Return the (X, Y) coordinate for the center point of the cell that contains the specified text.  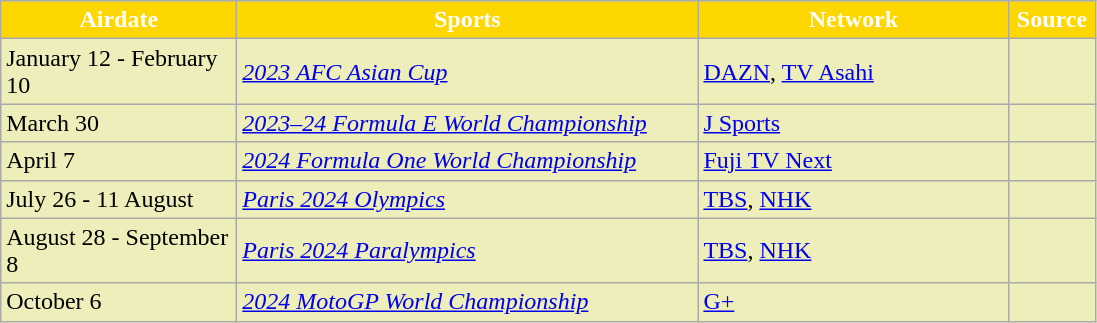
Sports (468, 20)
April 7 (119, 161)
Paris 2024 Olympics (468, 199)
March 30 (119, 123)
DAZN, TV Asahi (854, 72)
J Sports (854, 123)
July 26 - 11 August (119, 199)
Fuji TV Next (854, 161)
2024 Formula One World Championship (468, 161)
Paris 2024 Paralympics (468, 250)
G+ (854, 302)
October 6 (119, 302)
2023 AFC Asian Cup (468, 72)
January 12 - February 10 (119, 72)
Source (1052, 20)
2023–24 Formula E World Championship (468, 123)
Network (854, 20)
Airdate (119, 20)
August 28 - September 8 (119, 250)
2024 MotoGP World Championship (468, 302)
